Return the (X, Y) coordinate for the center point of the cell that contains the specified text.  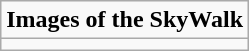
Images of the SkyWalk (125, 20)
